Detect which cell encompasses the target text, then output its [x, y] center coordinate. 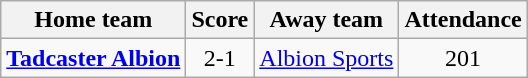
201 [463, 58]
Score [220, 20]
2-1 [220, 58]
Home team [94, 20]
Away team [326, 20]
Tadcaster Albion [94, 58]
Attendance [463, 20]
Albion Sports [326, 58]
